Pinpoint the cell where the given text exists, returning its (X, Y) midpoint coordinate. 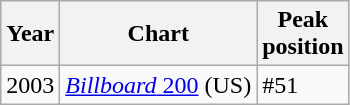
2003 (30, 85)
#51 (303, 85)
Chart (158, 34)
Peakposition (303, 34)
Billboard 200 (US) (158, 85)
Year (30, 34)
